Extract the [X, Y] coordinate from the center of the cell holding the provided text.  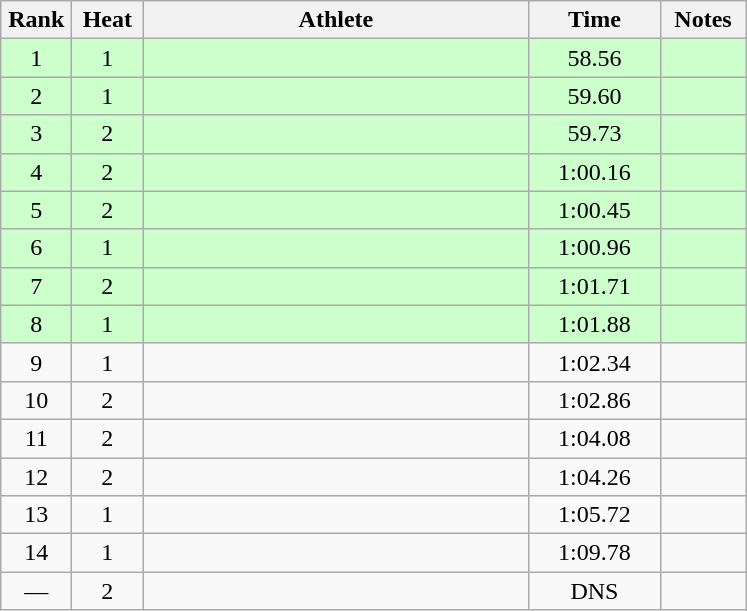
Rank [36, 20]
7 [36, 286]
12 [36, 477]
Notes [703, 20]
1:09.78 [594, 553]
59.60 [594, 96]
1:00.16 [594, 172]
1:01.88 [594, 324]
9 [36, 362]
13 [36, 515]
6 [36, 248]
1:02.34 [594, 362]
1:04.08 [594, 438]
1:00.45 [594, 210]
Athlete [336, 20]
1:05.72 [594, 515]
4 [36, 172]
10 [36, 400]
Time [594, 20]
DNS [594, 591]
1:01.71 [594, 286]
— [36, 591]
Heat [108, 20]
58.56 [594, 58]
1:02.86 [594, 400]
1:00.96 [594, 248]
8 [36, 324]
3 [36, 134]
14 [36, 553]
1:04.26 [594, 477]
59.73 [594, 134]
5 [36, 210]
11 [36, 438]
